Locate the cell with the specified text and output its (X, Y) center coordinate. 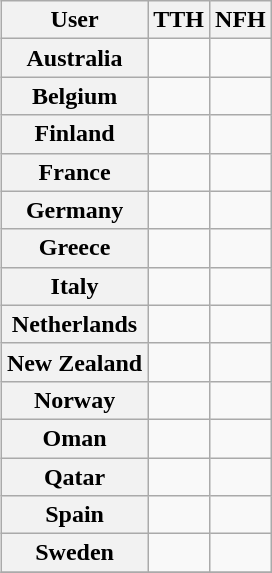
Italy (74, 286)
TTH (179, 20)
NFH (241, 20)
New Zealand (74, 362)
User (74, 20)
Spain (74, 515)
Australia (74, 58)
Qatar (74, 477)
Finland (74, 134)
Sweden (74, 553)
Netherlands (74, 324)
Oman (74, 438)
Belgium (74, 96)
Germany (74, 210)
France (74, 172)
Greece (74, 248)
Norway (74, 400)
